Return the (x, y) coordinate for the center point of the cell that contains the specified text.  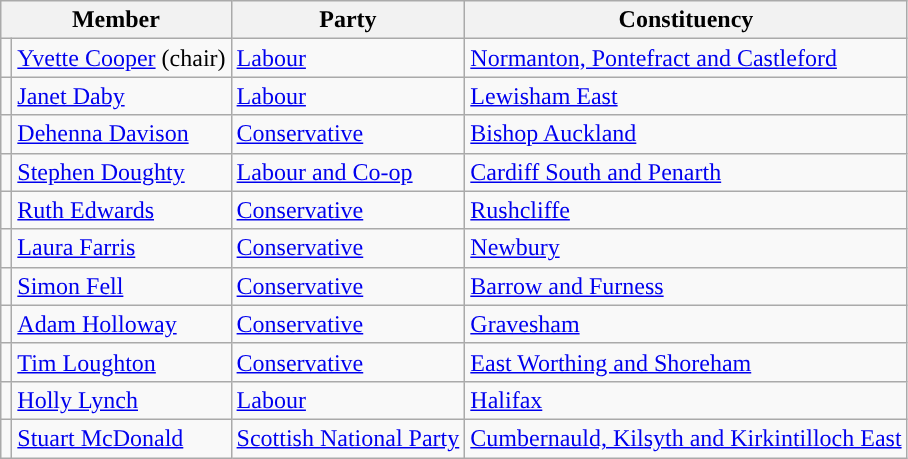
Adam Holloway (122, 324)
Member (116, 20)
Stuart McDonald (122, 438)
Rushcliffe (686, 210)
Gravesham (686, 324)
Constituency (686, 20)
Dehenna Davison (122, 134)
Barrow and Furness (686, 286)
Simon Fell (122, 286)
East Worthing and Shoreham (686, 362)
Ruth Edwards (122, 210)
Yvette Cooper (chair) (122, 58)
Janet Daby (122, 96)
Scottish National Party (348, 438)
Halifax (686, 400)
Normanton, Pontefract and Castleford (686, 58)
Lewisham East (686, 96)
Laura Farris (122, 248)
Stephen Doughty (122, 172)
Bishop Auckland (686, 134)
Labour and Co-op (348, 172)
Tim Loughton (122, 362)
Cardiff South and Penarth (686, 172)
Holly Lynch (122, 400)
Cumbernauld, Kilsyth and Kirkintilloch East (686, 438)
Newbury (686, 248)
Party (348, 20)
